Provide the (x, y) coordinate of the cell's center where the given text is located.  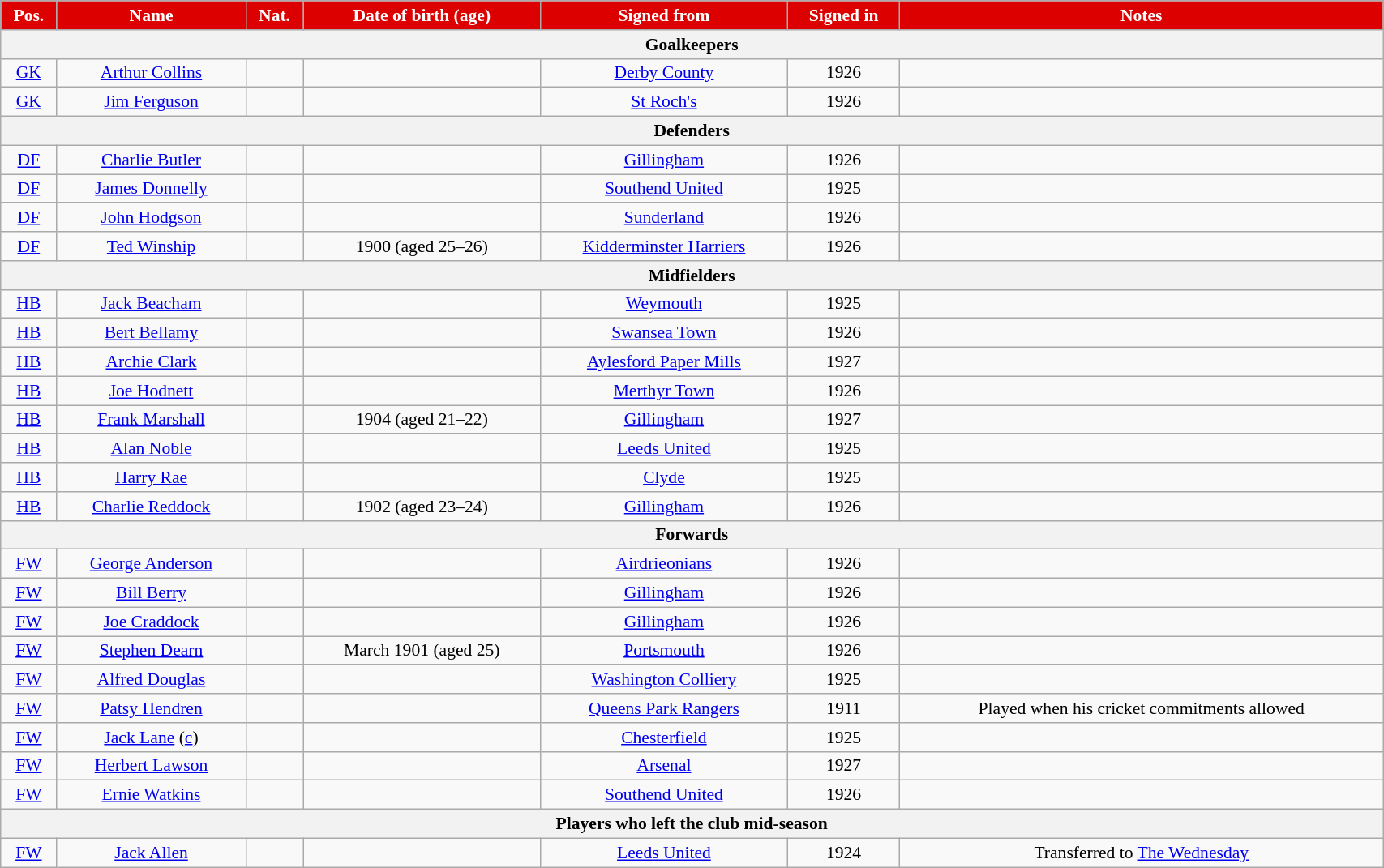
March 1901 (aged 25) (422, 651)
Merthyr Town (665, 391)
1904 (aged 21–22) (422, 420)
1911 (843, 708)
Chesterfield (665, 738)
Airdrieonians (665, 564)
Washington Colliery (665, 680)
1900 (aged 25–26) (422, 246)
Bill Berry (151, 593)
Forwards (692, 535)
Clyde (665, 477)
Jack Lane (c) (151, 738)
St Roch's (665, 102)
Alan Noble (151, 449)
1924 (843, 853)
Harry Rae (151, 477)
Joe Craddock (151, 622)
Aylesford Paper Mills (665, 362)
Queens Park Rangers (665, 708)
Nat. (274, 15)
George Anderson (151, 564)
Sunderland (665, 218)
1902 (aged 23–24) (422, 507)
Arthur Collins (151, 73)
James Donnelly (151, 189)
Archie Clark (151, 362)
Herbert Lawson (151, 766)
Midfielders (692, 276)
Alfred Douglas (151, 680)
Stephen Dearn (151, 651)
Name (151, 15)
Jim Ferguson (151, 102)
Pos. (29, 15)
Patsy Hendren (151, 708)
John Hodgson (151, 218)
Swansea Town (665, 333)
Ted Winship (151, 246)
Charlie Reddock (151, 507)
Ernie Watkins (151, 795)
Transferred to The Wednesday (1142, 853)
Weymouth (665, 304)
Played when his cricket commitments allowed (1142, 708)
Players who left the club mid-season (692, 824)
Goalkeepers (692, 45)
Signed from (665, 15)
Jack Allen (151, 853)
Jack Beacham (151, 304)
Charlie Butler (151, 160)
Signed in (843, 15)
Bert Bellamy (151, 333)
Derby County (665, 73)
Arsenal (665, 766)
Date of birth (age) (422, 15)
Frank Marshall (151, 420)
Notes (1142, 15)
Kidderminster Harriers (665, 246)
Portsmouth (665, 651)
Defenders (692, 131)
Joe Hodnett (151, 391)
